Search for the cell housing the specified text and yield its (x, y) center coordinate. 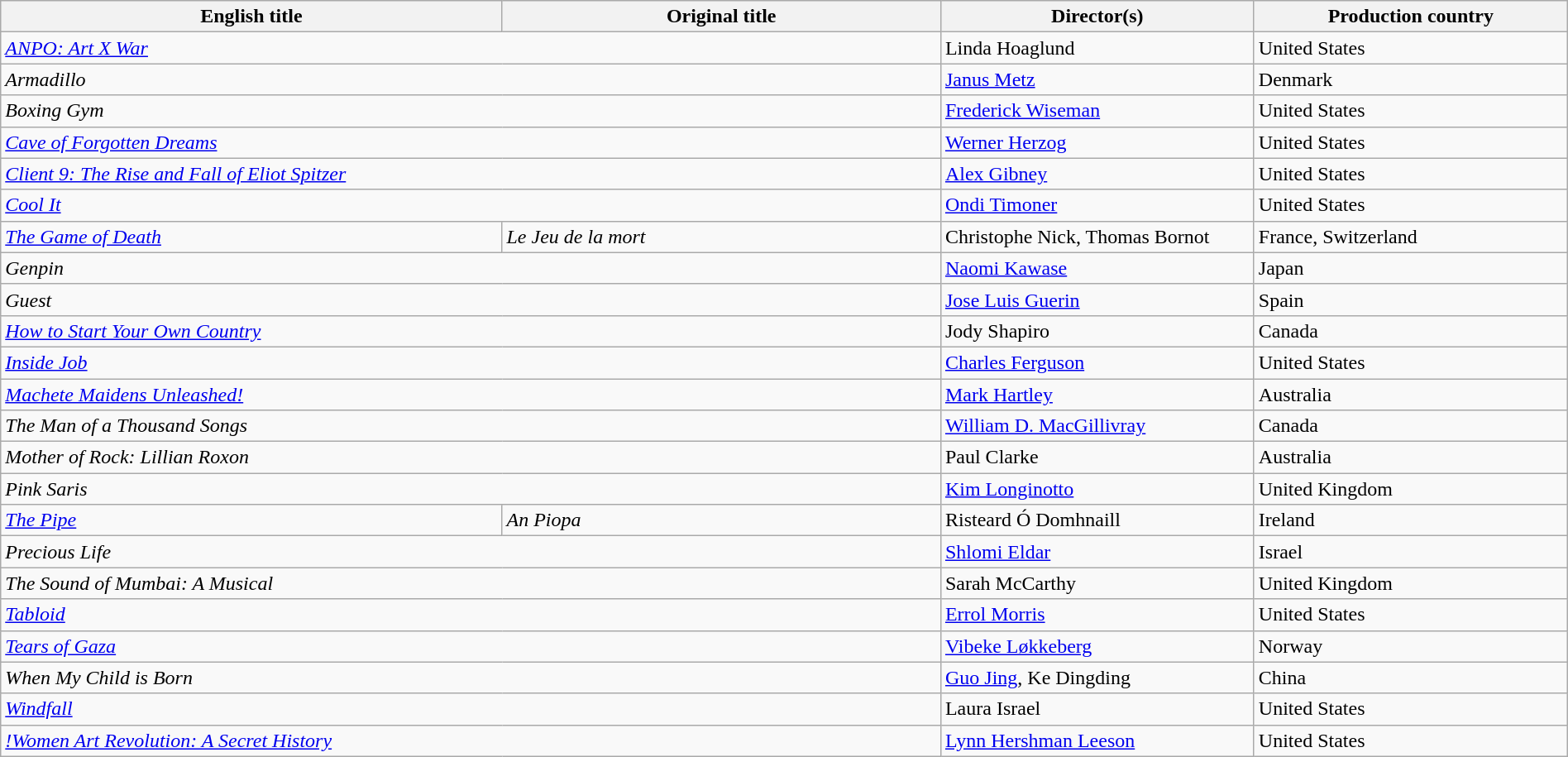
Tabloid (471, 615)
Kim Longinotto (1097, 489)
ANPO: Art X War (471, 48)
Spain (1411, 299)
Production country (1411, 17)
Werner Herzog (1097, 142)
Armadillo (471, 79)
William D. MacGillivray (1097, 426)
Pink Saris (471, 489)
France, Switzerland (1411, 237)
Guest (471, 299)
Lynn Hershman Leeson (1097, 740)
Ondi Timoner (1097, 205)
Jose Luis Guerin (1097, 299)
The Man of a Thousand Songs (471, 426)
Guo Jing, Ke Dingding (1097, 678)
Norway (1411, 646)
Cool It (471, 205)
Original title (721, 17)
Vibeke Løkkeberg (1097, 646)
Le Jeu de la mort (721, 237)
Naomi Kawase (1097, 268)
Director(s) (1097, 17)
Machete Maidens Unleashed! (471, 395)
Japan (1411, 268)
Alex Gibney (1097, 174)
Tears of Gaza (471, 646)
How to Start Your Own Country (471, 331)
Charles Ferguson (1097, 362)
When My Child is Born (471, 678)
Laura Israel (1097, 709)
Ireland (1411, 520)
Frederick Wiseman (1097, 111)
The Pipe (251, 520)
Risteard Ó Domhnaill (1097, 520)
Paul Clarke (1097, 458)
Precious Life (471, 552)
Shlomi Eldar (1097, 552)
Client 9: The Rise and Fall of Eliot Spitzer (471, 174)
English title (251, 17)
Israel (1411, 552)
Inside Job (471, 362)
Mother of Rock: Lillian Roxon (471, 458)
Boxing Gym (471, 111)
!Women Art Revolution: A Secret History (471, 740)
Christophe Nick, Thomas Bornot (1097, 237)
Errol Morris (1097, 615)
Mark Hartley (1097, 395)
Windfall (471, 709)
Denmark (1411, 79)
Jody Shapiro (1097, 331)
Genpin (471, 268)
Cave of Forgotten Dreams (471, 142)
China (1411, 678)
Janus Metz (1097, 79)
Linda Hoaglund (1097, 48)
The Game of Death (251, 237)
The Sound of Mumbai: A Musical (471, 583)
An Piopa (721, 520)
Sarah McCarthy (1097, 583)
